Identify which cell holds the provided text, then report its (x, y) central coordinate. 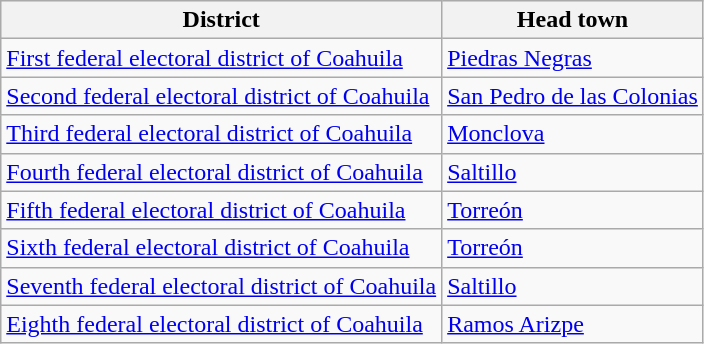
Seventh federal electoral district of Coahuila (222, 286)
Sixth federal electoral district of Coahuila (222, 248)
Monclova (573, 134)
Second federal electoral district of Coahuila (222, 96)
First federal electoral district of Coahuila (222, 58)
Fifth federal electoral district of Coahuila (222, 210)
Ramos Arizpe (573, 324)
San Pedro de las Colonias (573, 96)
Piedras Negras (573, 58)
Third federal electoral district of Coahuila (222, 134)
Eighth federal electoral district of Coahuila (222, 324)
District (222, 20)
Fourth federal electoral district of Coahuila (222, 172)
Head town (573, 20)
